Scan for the cell matching the given text and deliver its [X, Y] coordinate at center. 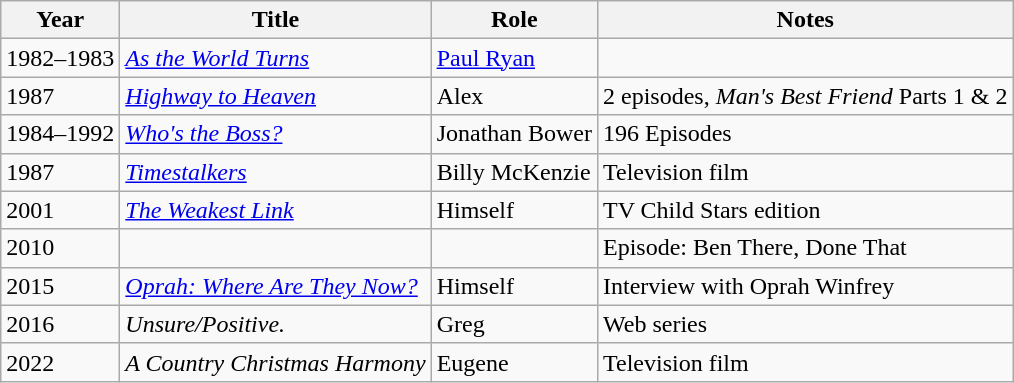
TV Child Stars edition [805, 210]
Year [60, 20]
Alex [514, 96]
2001 [60, 210]
Paul Ryan [514, 58]
Web series [805, 324]
2015 [60, 286]
Eugene [514, 362]
Timestalkers [276, 172]
1984–1992 [60, 134]
Notes [805, 20]
Oprah: Where Are They Now? [276, 286]
Unsure/Positive. [276, 324]
Highway to Heaven [276, 96]
196 Episodes [805, 134]
Episode: Ben There, Done That [805, 248]
2016 [60, 324]
Billy McKenzie [514, 172]
Title [276, 20]
A Country Christmas Harmony [276, 362]
2 episodes, Man's Best Friend Parts 1 & 2 [805, 96]
Greg [514, 324]
Jonathan Bower [514, 134]
Who's the Boss? [276, 134]
The Weakest Link [276, 210]
As the World Turns [276, 58]
Role [514, 20]
1982–1983 [60, 58]
Interview with Oprah Winfrey [805, 286]
2010 [60, 248]
2022 [60, 362]
